Return (X, Y) of the center of cell containing provided text 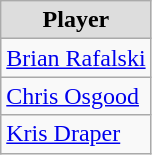
Brian Rafalski (76, 58)
Chris Osgood (76, 96)
Kris Draper (76, 134)
Player (76, 20)
